Output the (X, Y) coordinate of the center of the cell containing the given text.  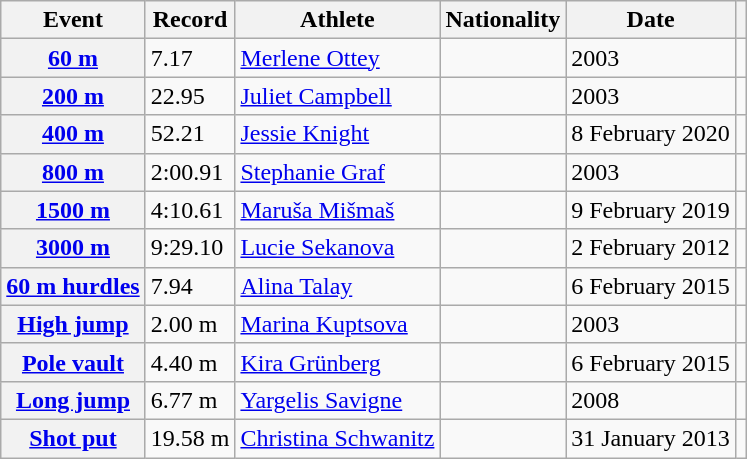
4.40 m (190, 362)
6.77 m (190, 400)
7.17 (190, 58)
19.58 m (190, 438)
Juliet Campbell (338, 96)
800 m (73, 172)
Athlete (338, 20)
Record (190, 20)
Pole vault (73, 362)
Event (73, 20)
Alina Talay (338, 286)
200 m (73, 96)
2008 (651, 400)
Maruša Mišmaš (338, 210)
60 m (73, 58)
Shot put (73, 438)
Yargelis Savigne (338, 400)
2:00.91 (190, 172)
Lucie Sekanova (338, 248)
Long jump (73, 400)
22.95 (190, 96)
Marina Kuptsova (338, 324)
7.94 (190, 286)
9 February 2019 (651, 210)
400 m (73, 134)
2.00 m (190, 324)
31 January 2013 (651, 438)
Date (651, 20)
1500 m (73, 210)
Nationality (503, 20)
Stephanie Graf (338, 172)
9:29.10 (190, 248)
3000 m (73, 248)
8 February 2020 (651, 134)
60 m hurdles (73, 286)
High jump (73, 324)
52.21 (190, 134)
Merlene Ottey (338, 58)
Kira Grünberg (338, 362)
2 February 2012 (651, 248)
Jessie Knight (338, 134)
Christina Schwanitz (338, 438)
4:10.61 (190, 210)
